Scan for the cell matching the given text and deliver its [X, Y] coordinate at center. 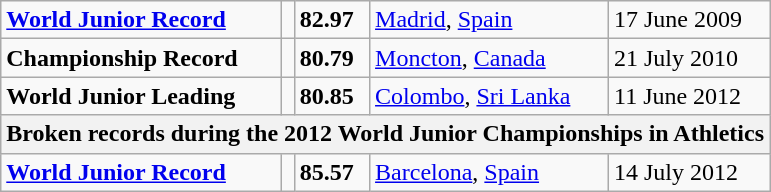
80.85 [332, 96]
Championship Record [142, 58]
Madrid, Spain [490, 20]
Moncton, Canada [490, 58]
Colombo, Sri Lanka [490, 96]
17 June 2009 [688, 20]
Broken records during the 2012 World Junior Championships in Athletics [386, 134]
85.57 [332, 172]
11 June 2012 [688, 96]
Barcelona, Spain [490, 172]
82.97 [332, 20]
14 July 2012 [688, 172]
World Junior Leading [142, 96]
21 July 2010 [688, 58]
80.79 [332, 58]
